From the cell containing the given text, extract its center point as (x, y) coordinate. 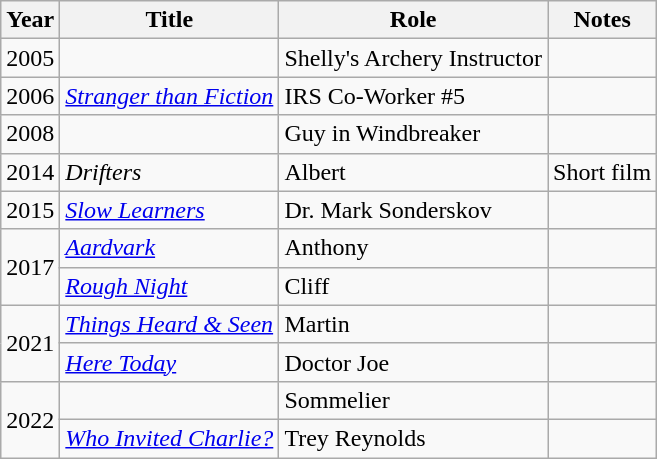
Things Heard & Seen (170, 324)
2022 (30, 419)
2017 (30, 267)
Role (414, 20)
Anthony (414, 248)
Short film (602, 172)
Trey Reynolds (414, 438)
Aardvark (170, 248)
Slow Learners (170, 210)
Drifters (170, 172)
Albert (414, 172)
Title (170, 20)
2021 (30, 343)
2006 (30, 96)
Shelly's Archery Instructor (414, 58)
Dr. Mark Sonderskov (414, 210)
2014 (30, 172)
Martin (414, 324)
Cliff (414, 286)
Guy in Windbreaker (414, 134)
2015 (30, 210)
Stranger than Fiction (170, 96)
2005 (30, 58)
IRS Co-Worker #5 (414, 96)
Rough Night (170, 286)
Doctor Joe (414, 362)
Who Invited Charlie? (170, 438)
Sommelier (414, 400)
Notes (602, 20)
Here Today (170, 362)
Year (30, 20)
2008 (30, 134)
